For the text-containing cell, return its midpoint in [X, Y] coordinate format. 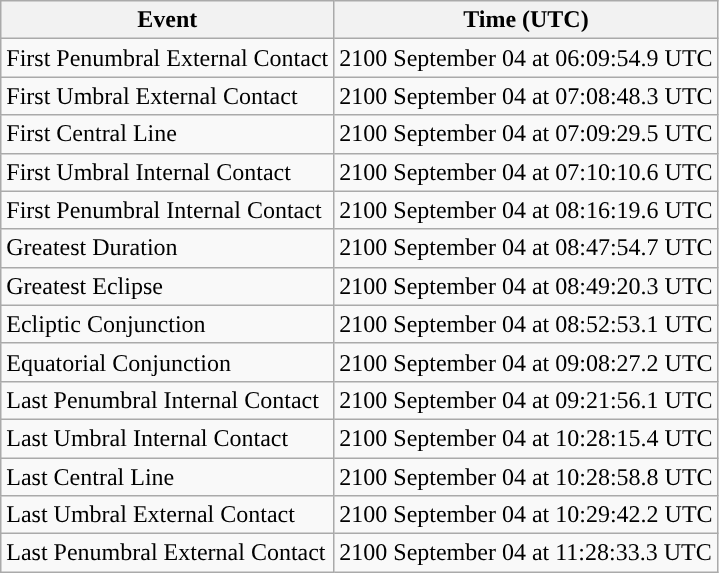
2100 September 04 at 11:28:33.3 UTC [526, 553]
Last Umbral External Contact [168, 515]
2100 September 04 at 09:08:27.2 UTC [526, 362]
First Central Line [168, 134]
2100 September 04 at 08:16:19.6 UTC [526, 210]
2100 September 04 at 10:28:58.8 UTC [526, 477]
2100 September 04 at 07:08:48.3 UTC [526, 96]
Greatest Eclipse [168, 286]
Last Umbral Internal Contact [168, 438]
First Penumbral External Contact [168, 58]
2100 September 04 at 08:52:53.1 UTC [526, 324]
2100 September 04 at 10:28:15.4 UTC [526, 438]
First Umbral External Contact [168, 96]
2100 September 04 at 07:09:29.5 UTC [526, 134]
First Penumbral Internal Contact [168, 210]
Last Central Line [168, 477]
Greatest Duration [168, 248]
Ecliptic Conjunction [168, 324]
Event [168, 20]
First Umbral Internal Contact [168, 172]
Equatorial Conjunction [168, 362]
Last Penumbral Internal Contact [168, 400]
Time (UTC) [526, 20]
2100 September 04 at 06:09:54.9 UTC [526, 58]
2100 September 04 at 08:47:54.7 UTC [526, 248]
2100 September 04 at 09:21:56.1 UTC [526, 400]
2100 September 04 at 10:29:42.2 UTC [526, 515]
2100 September 04 at 08:49:20.3 UTC [526, 286]
2100 September 04 at 07:10:10.6 UTC [526, 172]
Last Penumbral External Contact [168, 553]
